For the text-containing cell, return its midpoint in [X, Y] coordinate format. 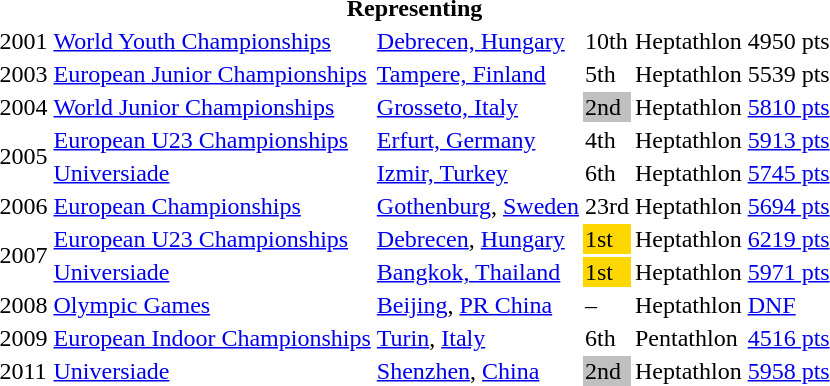
23rd [606, 206]
Erfurt, Germany [478, 140]
Turin, Italy [478, 338]
5th [606, 74]
Gothenburg, Sweden [478, 206]
4th [606, 140]
Beijing, PR China [478, 305]
European Indoor Championships [212, 338]
World Youth Championships [212, 41]
World Junior Championships [212, 107]
Olympic Games [212, 305]
European Championships [212, 206]
Grosseto, Italy [478, 107]
10th [606, 41]
– [606, 305]
Pentathlon [688, 338]
Shenzhen, China [478, 371]
European Junior Championships [212, 74]
Tampere, Finland [478, 74]
Izmir, Turkey [478, 173]
Bangkok, Thailand [478, 272]
